Detect which cell encompasses the target text, then output its (x, y) center coordinate. 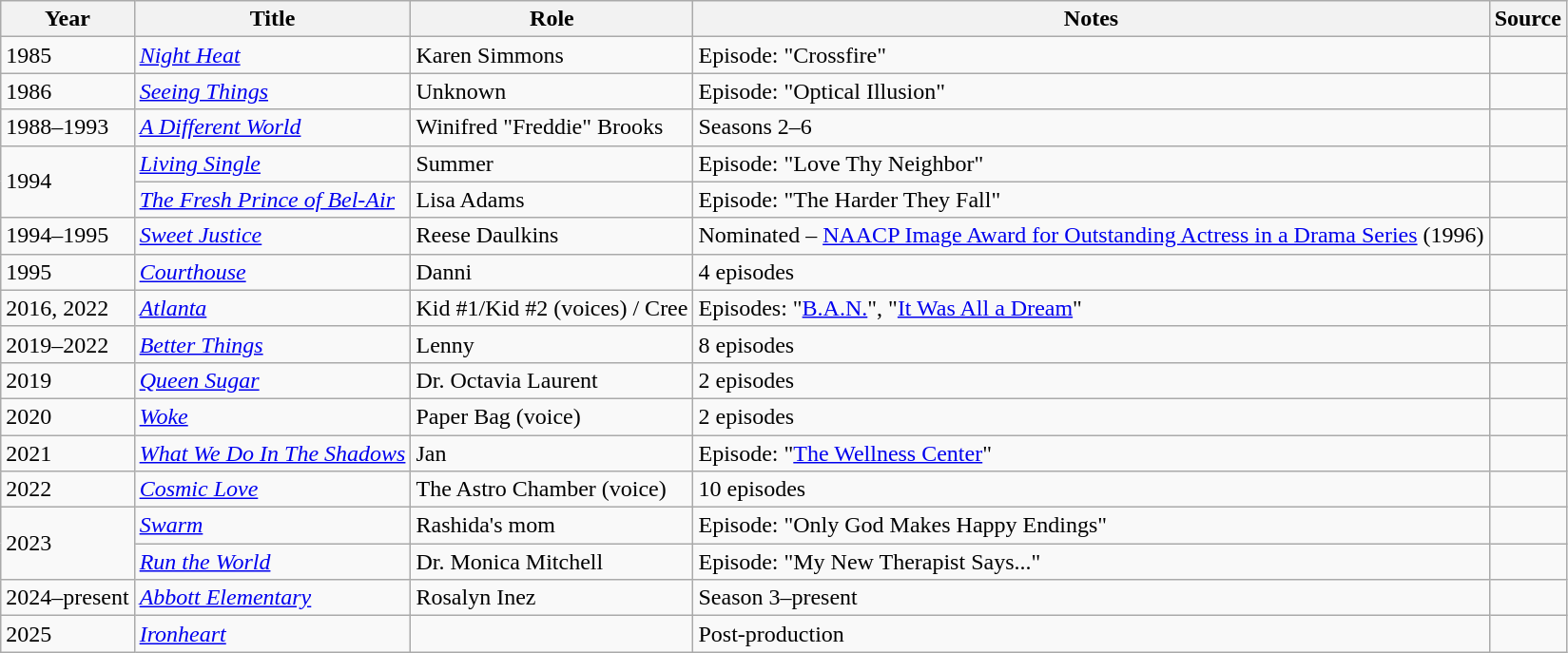
Night Heat (272, 55)
Winifred "Freddie" Brooks (552, 127)
Sweet Justice (272, 236)
Seeing Things (272, 91)
Rosalyn Inez (552, 598)
Title (272, 19)
Unknown (552, 91)
Episode: "Love Thy Neighbor" (1092, 163)
Episodes: "B.A.N.", "It Was All a Dream" (1092, 308)
Kid #1/Kid #2 (voices) / Cree (552, 308)
Danni (552, 272)
2023 (68, 544)
Dr. Monica Mitchell (552, 562)
Season 3–present (1092, 598)
Cosmic Love (272, 490)
Post-production (1092, 634)
Episode: "Only God Makes Happy Endings" (1092, 526)
2016, 2022 (68, 308)
1986 (68, 91)
Source (1527, 19)
Episode: "The Harder They Fall" (1092, 200)
Abbott Elementary (272, 598)
2022 (68, 490)
Woke (272, 416)
Lisa Adams (552, 200)
Living Single (272, 163)
Atlanta (272, 308)
2024–present (68, 598)
What We Do In The Shadows (272, 453)
Episode: "Optical Illusion" (1092, 91)
Notes (1092, 19)
1988–1993 (68, 127)
The Astro Chamber (voice) (552, 490)
Jan (552, 453)
Ironheart (272, 634)
The Fresh Prince of Bel-Air (272, 200)
Summer (552, 163)
Swarm (272, 526)
1994–1995 (68, 236)
10 episodes (1092, 490)
Karen Simmons (552, 55)
2021 (68, 453)
Paper Bag (voice) (552, 416)
Dr. Octavia Laurent (552, 380)
Lenny (552, 344)
Episode: "The Wellness Center" (1092, 453)
Run the World (272, 562)
Queen Sugar (272, 380)
2019–2022 (68, 344)
Year (68, 19)
A Different World (272, 127)
2025 (68, 634)
1994 (68, 182)
Episode: "My New Therapist Says..." (1092, 562)
4 episodes (1092, 272)
2020 (68, 416)
Nominated – NAACP Image Award for Outstanding Actress in a Drama Series (1996) (1092, 236)
Better Things (272, 344)
Role (552, 19)
Rashida's mom (552, 526)
Episode: "Crossfire" (1092, 55)
1985 (68, 55)
Seasons 2–6 (1092, 127)
8 episodes (1092, 344)
1995 (68, 272)
Reese Daulkins (552, 236)
2019 (68, 380)
Courthouse (272, 272)
